Search for the cell housing the specified text and yield its (X, Y) center coordinate. 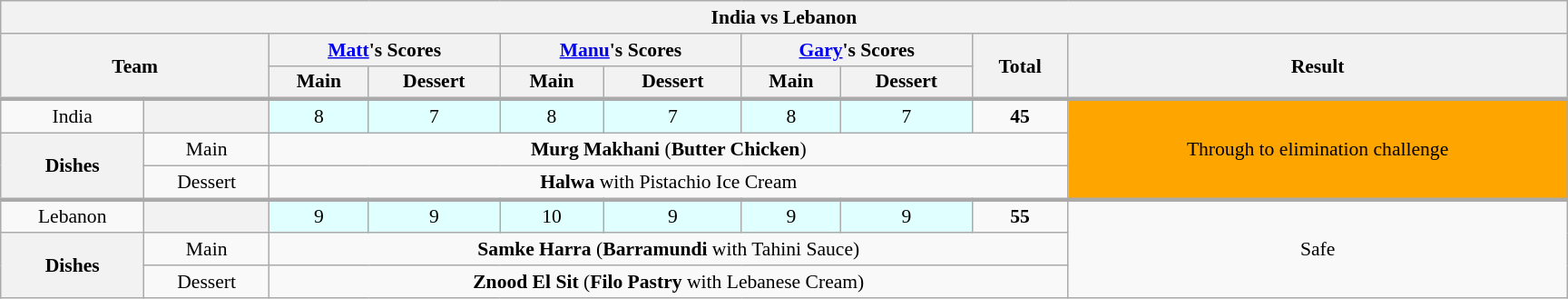
Result (1318, 67)
Murg Makhani (Butter Chicken) (669, 150)
Total (1020, 67)
45 (1020, 116)
Lebanon (73, 216)
Safe (1318, 248)
Znood El Sit (Filo Pastry with Lebanese Cream) (669, 282)
Manu's Scores (621, 50)
Samke Harra (Barramundi with Tahini Sauce) (669, 250)
Through to elimination challenge (1318, 150)
Matt's Scores (385, 50)
India (73, 116)
Gary's Scores (857, 50)
10 (552, 216)
55 (1020, 216)
Halwa with Pistachio Ice Cream (669, 182)
Team (135, 67)
India vs Lebanon (784, 17)
